Pinpoint the cell where the given text exists, returning its (x, y) midpoint coordinate. 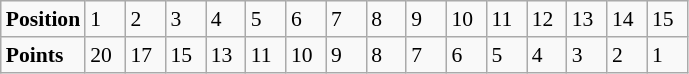
Points (43, 55)
14 (627, 19)
20 (105, 55)
17 (145, 55)
12 (547, 19)
Position (43, 19)
